Provide the (X, Y) coordinate of the cell's center where the given text is located.  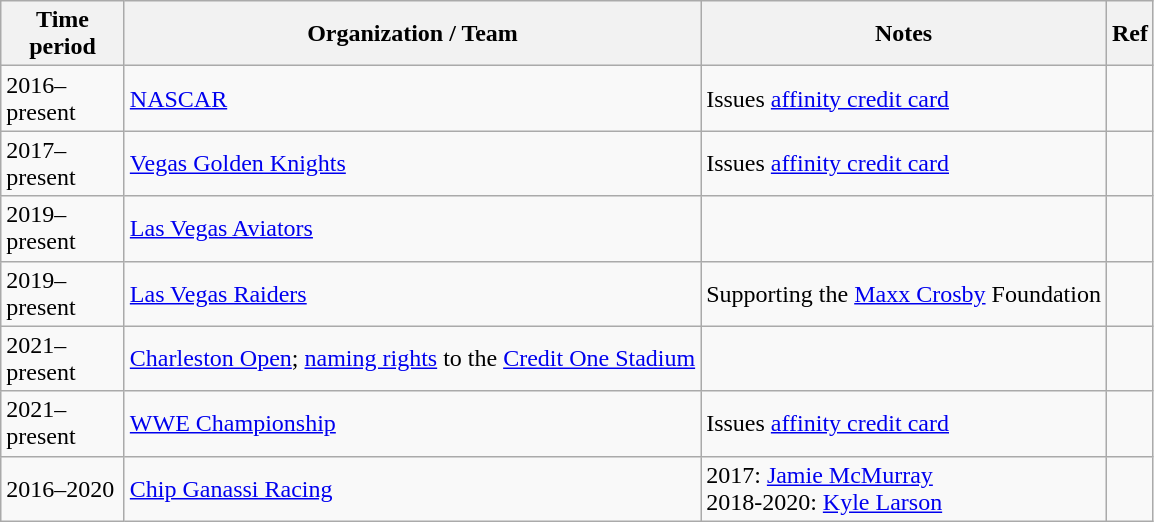
Time period (63, 34)
Vegas Golden Knights (412, 164)
Notes (904, 34)
2016–present (63, 98)
Supporting the Maxx Crosby Foundation (904, 294)
Ref (1130, 34)
WWE Championship (412, 424)
Las Vegas Aviators (412, 228)
2016–2020 (63, 488)
2017–present (63, 164)
Charleston Open; naming rights to the Credit One Stadium (412, 358)
2017: Jamie McMurray2018-2020: Kyle Larson (904, 488)
Chip Ganassi Racing (412, 488)
Las Vegas Raiders (412, 294)
NASCAR (412, 98)
Organization / Team (412, 34)
